Return the (X, Y) coordinate for the center point of the cell that contains the specified text.  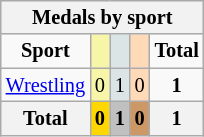
Wrestling (46, 85)
Medals by sport (102, 17)
Sport (46, 51)
